Output the [x, y] coordinate of the center of the cell containing the given text.  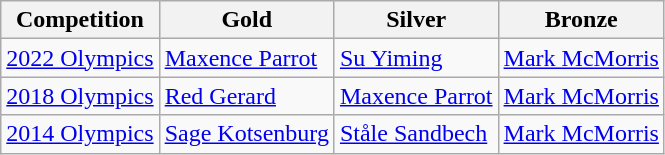
Bronze [581, 20]
Ståle Sandbech [416, 134]
Su Yiming [416, 58]
2022 Olympics [80, 58]
Gold [246, 20]
2014 Olympics [80, 134]
2018 Olympics [80, 96]
Red Gerard [246, 96]
Silver [416, 20]
Competition [80, 20]
Sage Kotsenburg [246, 134]
